Locate the cell with the specified text and output its [X, Y] center coordinate. 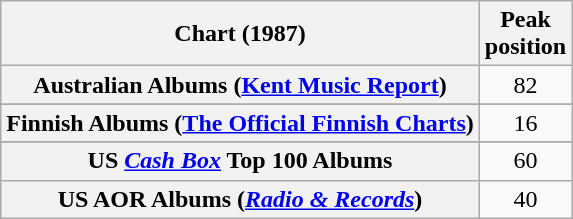
US Cash Box Top 100 Albums [240, 161]
US AOR Albums (Radio & Records) [240, 199]
16 [525, 123]
60 [525, 161]
Finnish Albums (The Official Finnish Charts) [240, 123]
Peakposition [525, 34]
Chart (1987) [240, 34]
40 [525, 199]
Australian Albums (Kent Music Report) [240, 85]
82 [525, 85]
